Search for the cell housing the specified text and yield its [X, Y] center coordinate. 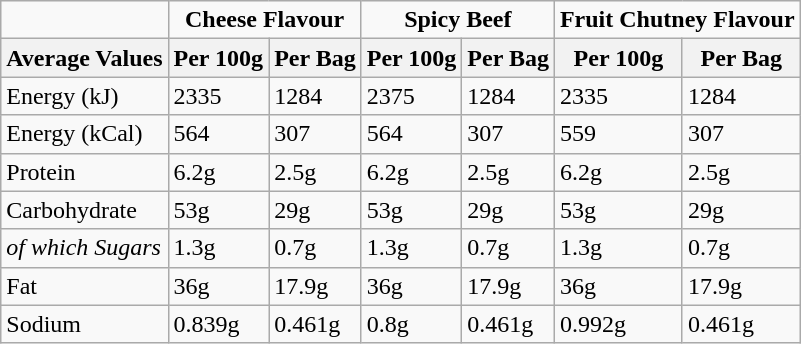
0.8g [412, 324]
Spicy Beef [458, 20]
0.992g [618, 324]
Energy (kCal) [84, 134]
Carbohydrate [84, 210]
559 [618, 134]
Sodium [84, 324]
Average Values [84, 58]
Fat [84, 286]
Cheese Flavour [264, 20]
2375 [412, 96]
0.839g [218, 324]
Fruit Chutney Flavour [677, 20]
Protein [84, 172]
of which Sugars [84, 248]
Energy (kJ) [84, 96]
